Search for the cell housing the specified text and yield its (x, y) center coordinate. 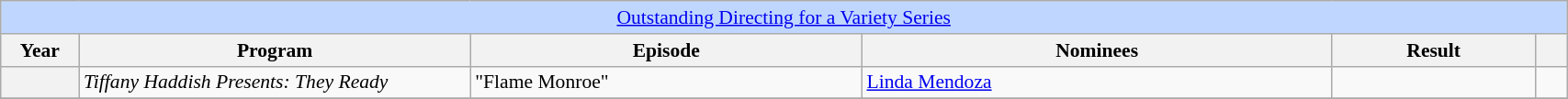
"Flame Monroe" (666, 82)
Year (40, 50)
Outstanding Directing for a Variety Series (784, 17)
Episode (666, 50)
Nominees (1097, 50)
Result (1434, 50)
Tiffany Haddish Presents: They Ready (275, 82)
Program (275, 50)
Linda Mendoza (1097, 82)
